Detect which cell encompasses the target text, then output its [X, Y] center coordinate. 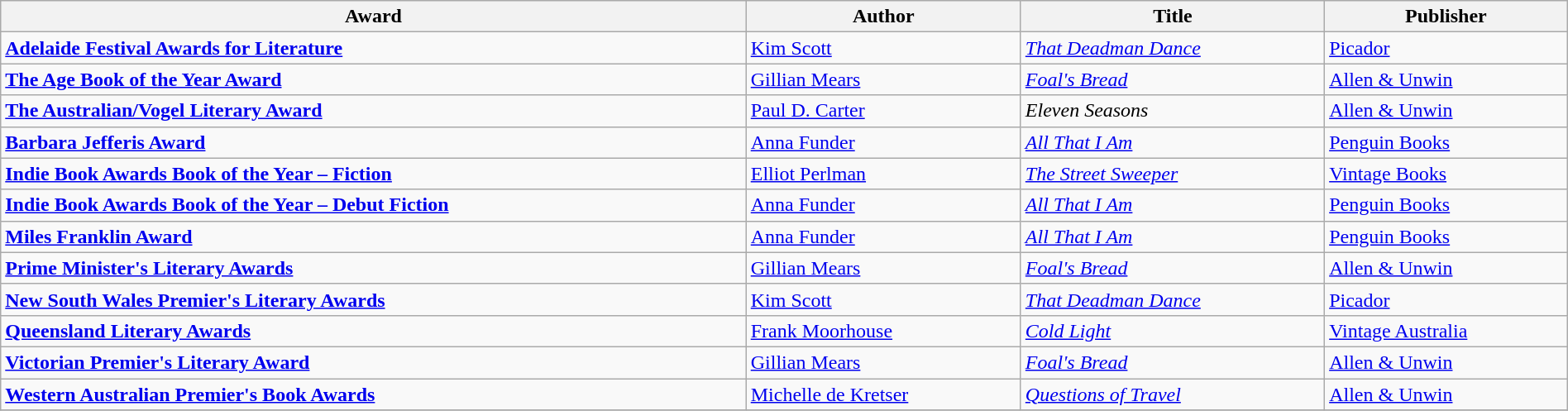
Paul D. Carter [883, 111]
New South Wales Premier's Literary Awards [374, 299]
Elliot Perlman [883, 174]
Adelaide Festival Awards for Literature [374, 48]
Miles Franklin Award [374, 237]
Indie Book Awards Book of the Year – Fiction [374, 174]
Eleven Seasons [1173, 111]
The Street Sweeper [1173, 174]
Victorian Premier's Literary Award [374, 362]
Frank Moorhouse [883, 331]
Michelle de Kretser [883, 394]
Indie Book Awards Book of the Year – Debut Fiction [374, 205]
Award [374, 17]
Questions of Travel [1173, 394]
The Australian/Vogel Literary Award [374, 111]
Cold Light [1173, 331]
Barbara Jefferis Award [374, 142]
Vintage Australia [1446, 331]
Author [883, 17]
Vintage Books [1446, 174]
Publisher [1446, 17]
Prime Minister's Literary Awards [374, 268]
Title [1173, 17]
The Age Book of the Year Award [374, 79]
Queensland Literary Awards [374, 331]
Western Australian Premier's Book Awards [374, 394]
